Identify which cell holds the provided text, then report its [x, y] central coordinate. 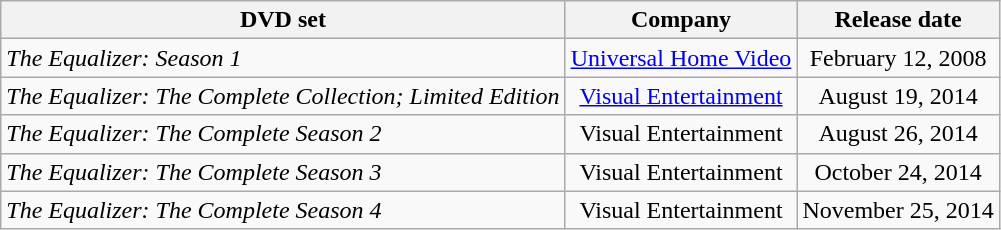
Release date [898, 20]
The Equalizer: The Complete Season 3 [283, 172]
October 24, 2014 [898, 172]
November 25, 2014 [898, 210]
The Equalizer: The Complete Collection; Limited Edition [283, 96]
The Equalizer: The Complete Season 4 [283, 210]
The Equalizer: Season 1 [283, 58]
DVD set [283, 20]
August 26, 2014 [898, 134]
The Equalizer: The Complete Season 2 [283, 134]
February 12, 2008 [898, 58]
Universal Home Video [681, 58]
Company [681, 20]
August 19, 2014 [898, 96]
